Determine the (x, y) coordinate at the center of the cell enclosing the given text.  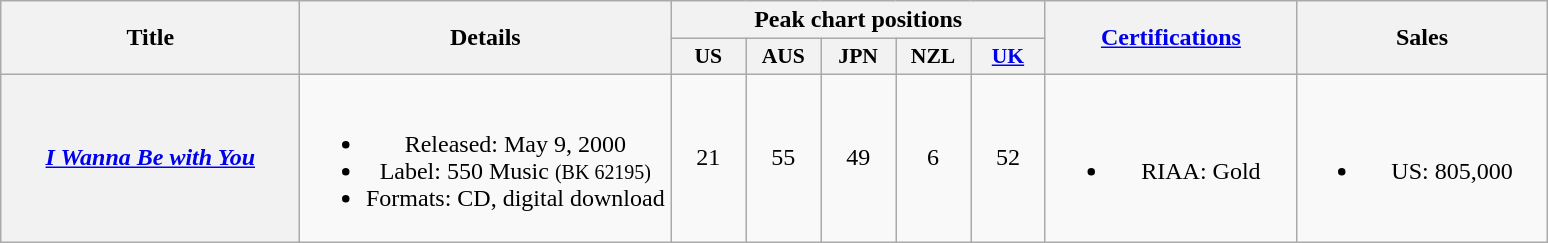
6 (934, 158)
52 (1008, 158)
Peak chart positions (858, 20)
I Wanna Be with You (150, 158)
RIAA: Gold (1170, 158)
Released: May 9, 2000Label: 550 Music (BK 62195)Formats: CD, digital download (486, 158)
AUS (784, 57)
US: 805,000 (1422, 158)
Sales (1422, 38)
49 (858, 158)
Certifications (1170, 38)
US (708, 57)
NZL (934, 57)
21 (708, 158)
UK (1008, 57)
JPN (858, 57)
Title (150, 38)
55 (784, 158)
Details (486, 38)
